Scan for the cell matching the given text and deliver its (X, Y) coordinate at center. 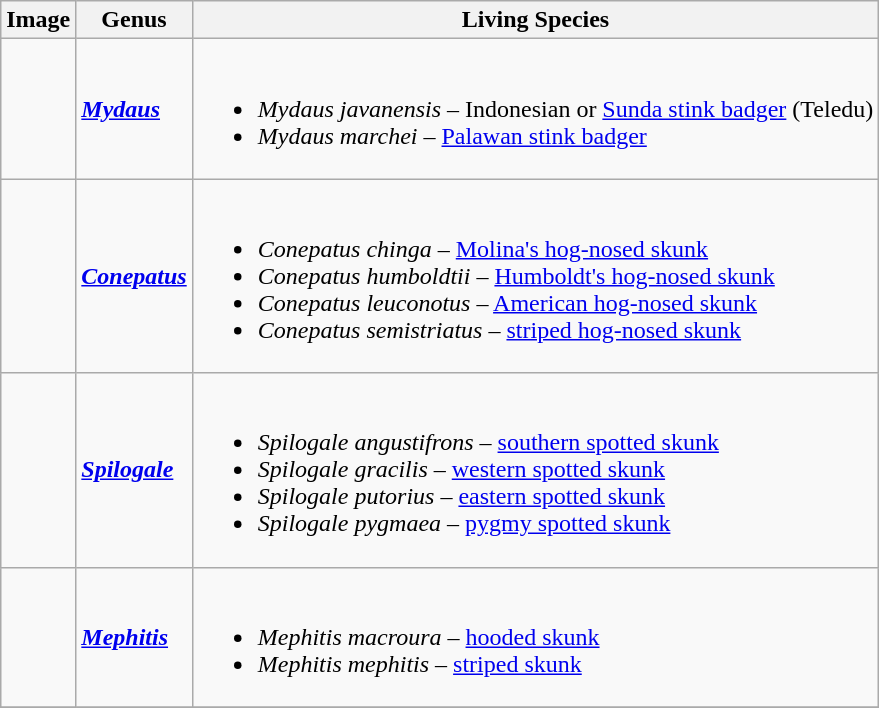
Spilogale (134, 470)
Image (38, 20)
Genus (134, 20)
Mydaus javanensis – Indonesian or Sunda stink badger (Teledu)Mydaus marchei – Palawan stink badger (536, 109)
Mephitis (134, 637)
Mephitis macroura – hooded skunkMephitis mephitis – striped skunk (536, 637)
Living Species (536, 20)
Mydaus (134, 109)
Conepatus (134, 276)
